Detect which cell encompasses the target text, then output its [X, Y] center coordinate. 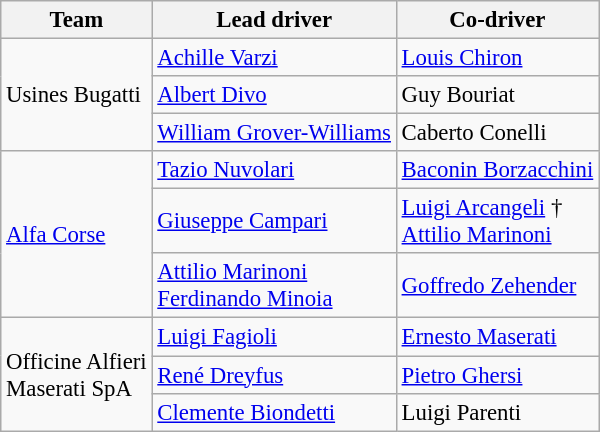
Pietro Ghersi [497, 375]
Lead driver [274, 20]
Alfa Corse [76, 234]
Tazio Nuvolari [274, 170]
Team [76, 20]
Ernesto Maserati [497, 337]
Co-driver [497, 20]
Baconin Borzacchini [497, 170]
Luigi Arcangeli † Attilio Marinoni [497, 222]
Guy Bouriat [497, 95]
Attilio Marinoni Ferdinando Minoia [274, 286]
Giuseppe Campari [274, 222]
Caberto Conelli [497, 133]
Usines Bugatti [76, 96]
Albert Divo [274, 95]
Louis Chiron [497, 58]
Goffredo Zehender [497, 286]
Officine AlfieriMaserati SpA [76, 374]
René Dreyfus [274, 375]
William Grover-Williams [274, 133]
Clemente Biondetti [274, 412]
Achille Varzi [274, 58]
Luigi Fagioli [274, 337]
Luigi Parenti [497, 412]
